Return [X, Y] of the center of cell containing provided text 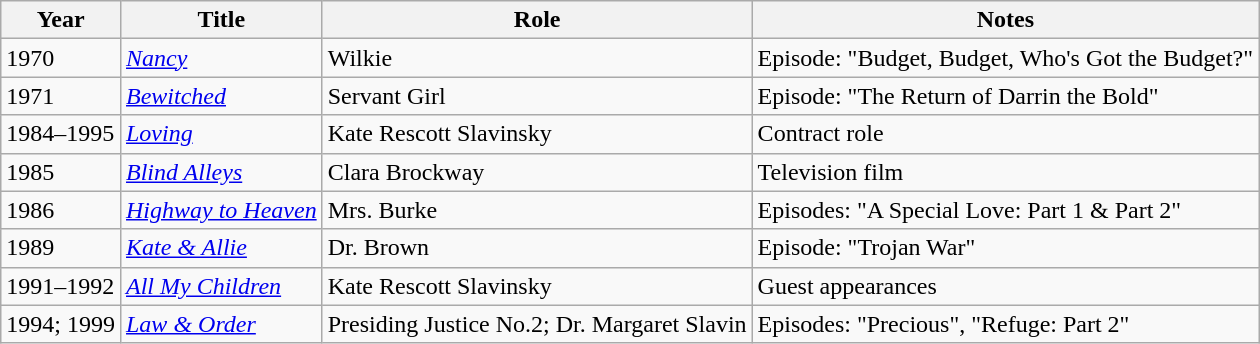
Role [537, 20]
Clara Brockway [537, 172]
Episodes: "A Special Love: Part 1 & Part 2" [1005, 210]
Bewitched [221, 96]
1986 [61, 210]
Contract role [1005, 134]
Television film [1005, 172]
Year [61, 20]
Mrs. Burke [537, 210]
Guest appearances [1005, 286]
Nancy [221, 58]
Episode: "The Return of Darrin the Bold" [1005, 96]
Loving [221, 134]
Presiding Justice No.2; Dr. Margaret Slavin [537, 324]
Notes [1005, 20]
1984–1995 [61, 134]
1985 [61, 172]
Title [221, 20]
Episode: "Budget, Budget, Who's Got the Budget?" [1005, 58]
1991–1992 [61, 286]
1971 [61, 96]
1989 [61, 248]
Kate & Allie [221, 248]
All My Children [221, 286]
1994; 1999 [61, 324]
Wilkie [537, 58]
Law & Order [221, 324]
Episodes: "Precious", "Refuge: Part 2" [1005, 324]
Episode: "Trojan War" [1005, 248]
Dr. Brown [537, 248]
1970 [61, 58]
Servant Girl [537, 96]
Highway to Heaven [221, 210]
Blind Alleys [221, 172]
